Detect which cell encompasses the target text, then output its (x, y) center coordinate. 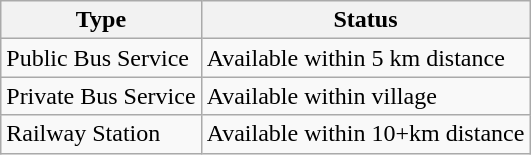
Status (366, 20)
Type (101, 20)
Private Bus Service (101, 96)
Railway Station (101, 134)
Available within 5 km distance (366, 58)
Available within village (366, 96)
Public Bus Service (101, 58)
Available within 10+km distance (366, 134)
